Determine the [X, Y] coordinate at the center of the cell enclosing the given text.  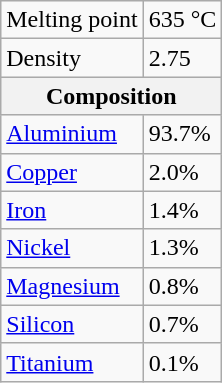
Magnesium [72, 286]
2.75 [182, 58]
Silicon [72, 324]
2.0% [182, 172]
Nickel [72, 248]
Copper [72, 172]
Titanium [72, 362]
1.4% [182, 210]
1.3% [182, 248]
Composition [112, 96]
93.7% [182, 134]
635 °C [182, 20]
Density [72, 58]
Iron [72, 210]
0.8% [182, 286]
0.1% [182, 362]
0.7% [182, 324]
Melting point [72, 20]
Aluminium [72, 134]
